Detect which cell encompasses the target text, then output its [X, Y] center coordinate. 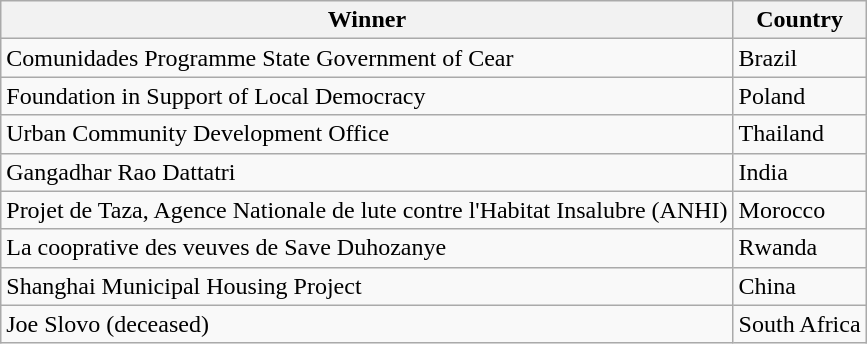
Projet de Taza, Agence Nationale de lute contre l'Habitat Insalubre (ANHI) [367, 210]
Rwanda [800, 248]
India [800, 172]
Foundation in Support of Local Democracy [367, 96]
China [800, 286]
Thailand [800, 134]
Poland [800, 96]
Gangadhar Rao Dattatri [367, 172]
Brazil [800, 58]
Joe Slovo (deceased) [367, 324]
Urban Community Development Office [367, 134]
Country [800, 20]
Shanghai Municipal Housing Project [367, 286]
Comunidades Programme State Government of Cear [367, 58]
South Africa [800, 324]
Winner [367, 20]
La cooprative des veuves de Save Duhozanye [367, 248]
Morocco [800, 210]
